Locate the cell with the specified text and output its (X, Y) center coordinate. 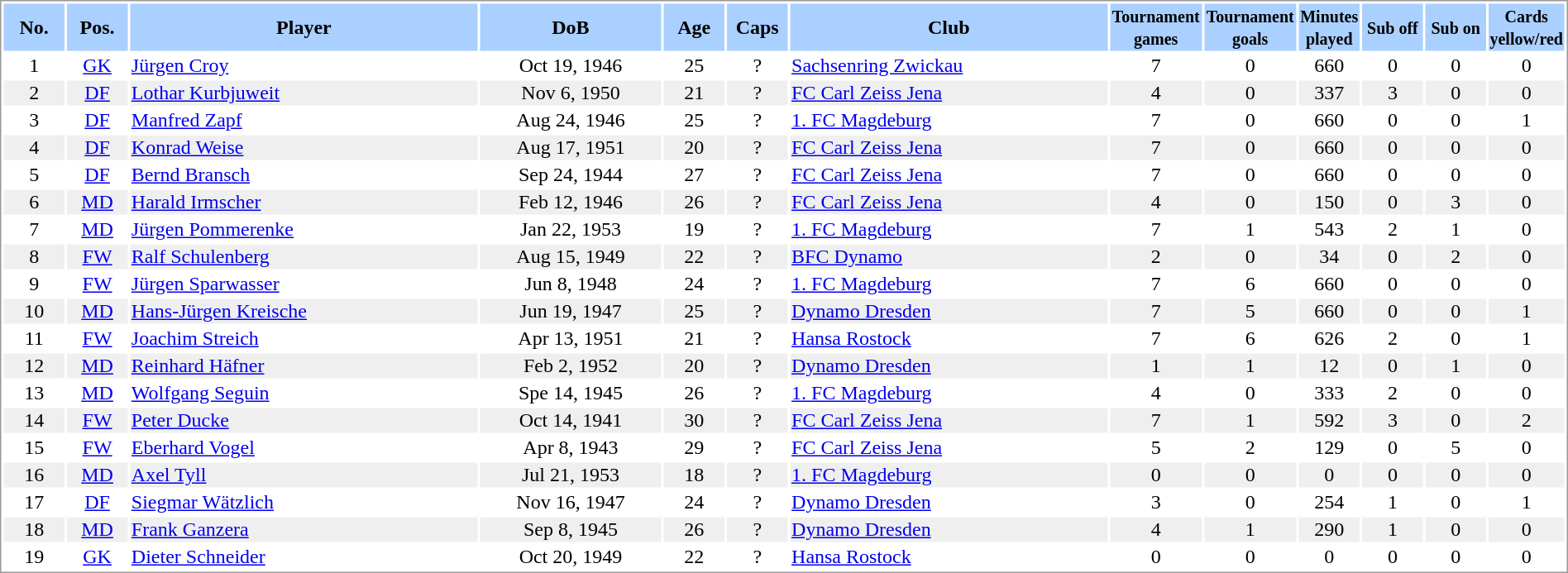
290 (1329, 530)
129 (1329, 447)
Sachsenring Zwickau (949, 65)
Apr 13, 1951 (571, 338)
Axel Tyll (304, 475)
15 (33, 447)
Oct 19, 1946 (571, 65)
Hans-Jürgen Kreische (304, 312)
Age (693, 26)
Apr 8, 1943 (571, 447)
Wolfgang Seguin (304, 393)
34 (1329, 257)
Reinhard Häfner (304, 366)
Jun 19, 1947 (571, 312)
Manfred Zapf (304, 120)
BFC Dynamo (949, 257)
Jürgen Sparwasser (304, 284)
Jürgen Croy (304, 65)
Club (949, 26)
592 (1329, 421)
Dieter Schneider (304, 556)
Pos. (98, 26)
Jürgen Pommerenke (304, 229)
Sub off (1393, 26)
Player (304, 26)
DoB (571, 26)
Feb 2, 1952 (571, 366)
No. (33, 26)
333 (1329, 393)
Caps (758, 26)
11 (33, 338)
Nov 16, 1947 (571, 502)
8 (33, 257)
Eberhard Vogel (304, 447)
Peter Ducke (304, 421)
Aug 15, 1949 (571, 257)
Sub on (1456, 26)
Sep 24, 1944 (571, 174)
Joachim Streich (304, 338)
Jun 8, 1948 (571, 284)
30 (693, 421)
Aug 17, 1951 (571, 148)
Konrad Weise (304, 148)
Oct 20, 1949 (571, 556)
16 (33, 475)
Harald Irmscher (304, 203)
Nov 6, 1950 (571, 93)
13 (33, 393)
Bernd Bransch (304, 174)
Tournamentgames (1156, 26)
Feb 12, 1946 (571, 203)
Jan 22, 1953 (571, 229)
Minutesplayed (1329, 26)
9 (33, 284)
Siegmar Wätzlich (304, 502)
Tournamentgoals (1250, 26)
17 (33, 502)
Spe 14, 1945 (571, 393)
10 (33, 312)
14 (33, 421)
Ralf Schulenberg (304, 257)
Jul 21, 1953 (571, 475)
Sep 8, 1945 (571, 530)
Oct 14, 1941 (571, 421)
27 (693, 174)
337 (1329, 93)
Lothar Kurbjuweit (304, 93)
150 (1329, 203)
Aug 24, 1946 (571, 120)
254 (1329, 502)
Frank Ganzera (304, 530)
626 (1329, 338)
Cardsyellow/red (1527, 26)
543 (1329, 229)
29 (693, 447)
